Capture the cell that displays the provided text and extract its (X, Y) central coordinate. 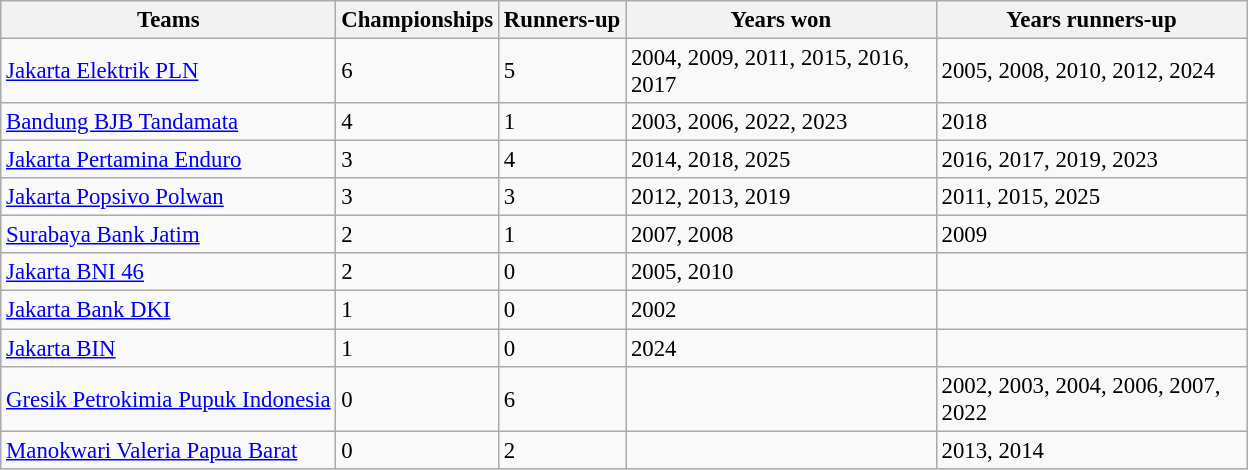
2005, 2008, 2010, 2012, 2024 (1092, 72)
Jakarta Popsivo Polwan (168, 197)
2018 (1092, 122)
Championships (418, 20)
5 (562, 72)
2012, 2013, 2019 (782, 197)
Runners-up (562, 20)
2013, 2014 (1092, 450)
Surabaya Bank Jatim (168, 235)
Jakarta Bank DKI (168, 310)
Jakarta Elektrik PLN (168, 72)
2007, 2008 (782, 235)
2014, 2018, 2025 (782, 160)
2009 (1092, 235)
2016, 2017, 2019, 2023 (1092, 160)
2005, 2010 (782, 273)
2002, 2003, 2004, 2006, 2007, 2022 (1092, 398)
Jakarta BIN (168, 348)
Years won (782, 20)
Bandung BJB Tandamata (168, 122)
2004, 2009, 2011, 2015, 2016, 2017 (782, 72)
Jakarta BNI 46 (168, 273)
2024 (782, 348)
Gresik Petrokimia Pupuk Indonesia (168, 398)
Jakarta Pertamina Enduro (168, 160)
2011, 2015, 2025 (1092, 197)
2003, 2006, 2022, 2023 (782, 122)
Manokwari Valeria Papua Barat (168, 450)
Years runners-up (1092, 20)
2002 (782, 310)
Teams (168, 20)
